Locate the cell with the specified text and output its [X, Y] center coordinate. 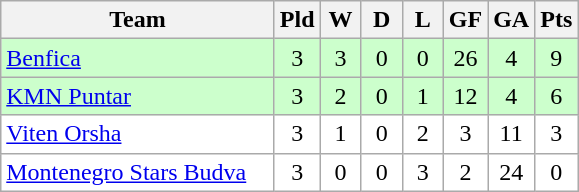
GA [512, 20]
Pts [556, 20]
Pld [297, 20]
24 [512, 172]
6 [556, 96]
Team [138, 20]
12 [465, 96]
L [422, 20]
26 [465, 58]
W [340, 20]
Montenegro Stars Budva [138, 172]
Viten Orsha [138, 134]
9 [556, 58]
D [382, 20]
GF [465, 20]
11 [512, 134]
Benfica [138, 58]
KMN Puntar [138, 96]
